Return [x, y] of the center of cell containing provided text 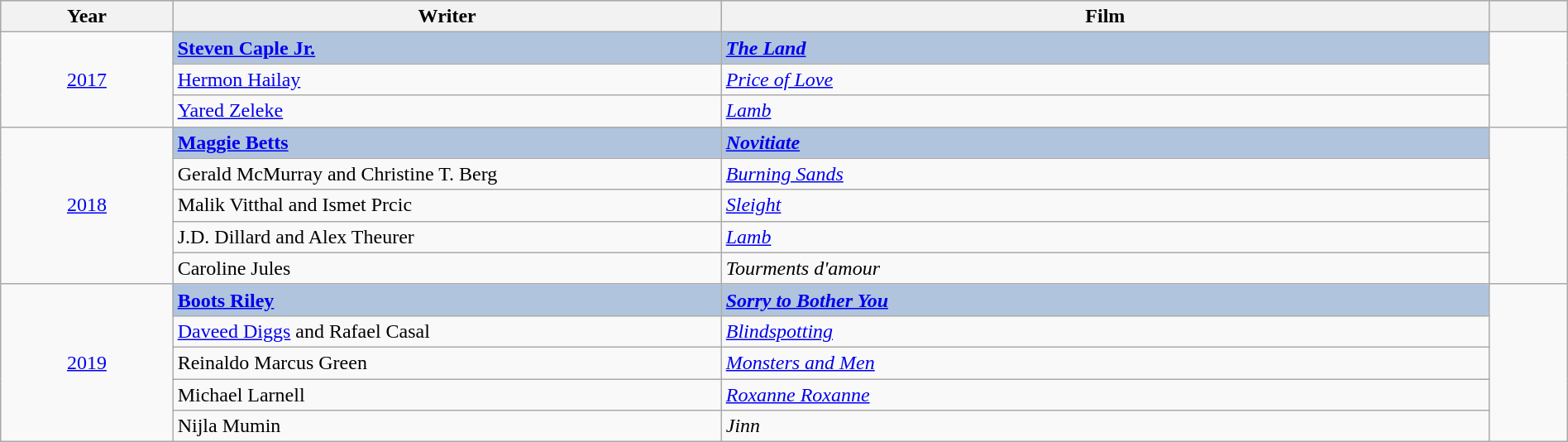
Monsters and Men [1105, 363]
Roxanne Roxanne [1105, 395]
Jinn [1105, 426]
Year [87, 17]
Nijla Mumin [447, 426]
Film [1105, 17]
Tourments d'amour [1105, 268]
Steven Caple Jr. [447, 48]
2019 [87, 363]
Sorry to Bother You [1105, 300]
Price of Love [1105, 79]
Yared Zeleke [447, 111]
Maggie Betts [447, 142]
Reinaldo Marcus Green [447, 363]
2017 [87, 79]
Michael Larnell [447, 395]
Malik Vitthal and Ismet Prcic [447, 205]
Novitiate [1105, 142]
Caroline Jules [447, 268]
Boots Riley [447, 300]
Blindspotting [1105, 331]
Hermon Hailay [447, 79]
Daveed Diggs and Rafael Casal [447, 331]
Burning Sands [1105, 174]
The Land [1105, 48]
2018 [87, 205]
Writer [447, 17]
J.D. Dillard and Alex Theurer [447, 237]
Sleight [1105, 205]
Gerald McMurray and Christine T. Berg [447, 174]
